From the cell containing the given text, extract its center point as (x, y) coordinate. 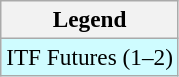
ITF Futures (1–2) (90, 57)
Legend (90, 19)
